Identify which cell holds the provided text, then report its [X, Y] central coordinate. 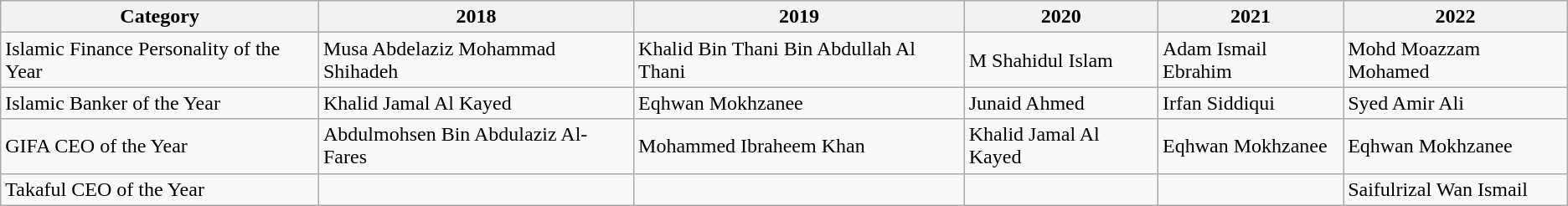
Khalid Bin Thani Bin Abdullah Al Thani [799, 60]
Takaful CEO of the Year [160, 189]
2018 [476, 17]
GIFA CEO of the Year [160, 146]
Islamic Banker of the Year [160, 103]
Syed Amir Ali [1456, 103]
2019 [799, 17]
Category [160, 17]
M Shahidul Islam [1060, 60]
Irfan Siddiqui [1250, 103]
2021 [1250, 17]
Abdulmohsen Bin Abdulaziz Al-Fares [476, 146]
Musa Abdelaziz Mohammad Shihadeh [476, 60]
2020 [1060, 17]
Saifulrizal Wan Ismail [1456, 189]
Mohd Moazzam Mohamed [1456, 60]
Islamic Finance Personality of the Year [160, 60]
2022 [1456, 17]
Adam Ismail Ebrahim [1250, 60]
Junaid Ahmed [1060, 103]
Mohammed Ibraheem Khan [799, 146]
